Capture the cell that displays the provided text and extract its [x, y] central coordinate. 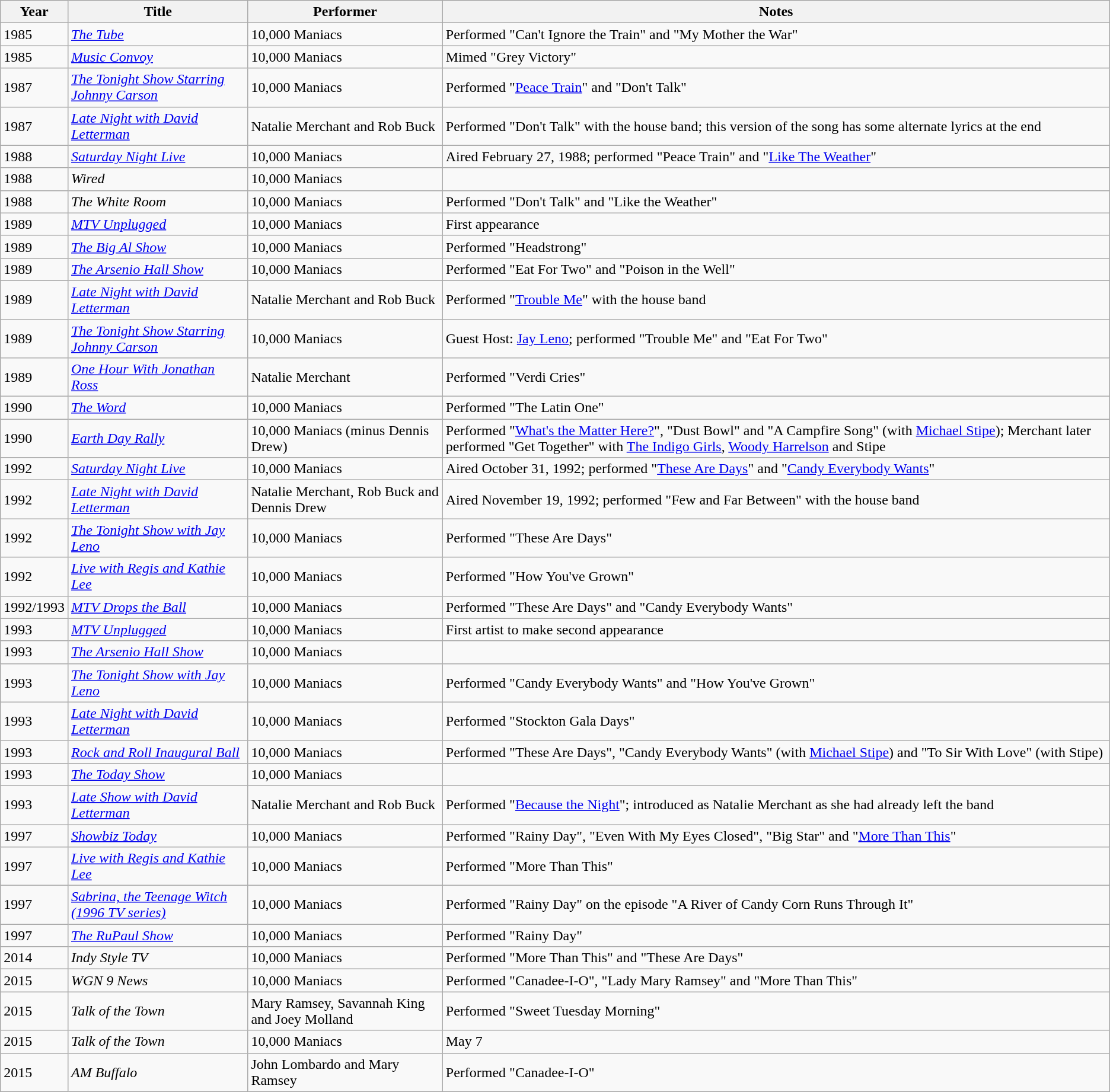
Music Convoy [158, 57]
Mimed "Grey Victory" [776, 57]
Rock and Roll Inaugural Ball [158, 752]
Performed "Can't Ignore the Train" and "My Mother the War" [776, 34]
Aired February 27, 1988; performed "Peace Train" and "Like The Weather" [776, 157]
AM Buffalo [158, 1072]
Year [34, 12]
1992/1993 [34, 607]
Performed "Verdi Cries" [776, 377]
Title [158, 12]
Performed "Because the Night"; introduced as Natalie Merchant as she had already left the band [776, 805]
Performed "These Are Days", "Candy Everybody Wants" (with Michael Stipe) and "To Sir With Love" (with Stipe) [776, 752]
Notes [776, 12]
Performed "The Latin One" [776, 408]
First artist to make second appearance [776, 630]
Performed "Don't Talk" and "Like the Weather" [776, 202]
Natalie Merchant [345, 377]
Mary Ramsey, Savannah King and Joey Molland [345, 1011]
Performed "Headstrong" [776, 247]
Performed "Trouble Me" with the house band [776, 300]
WGN 9 News [158, 981]
First appearance [776, 224]
May 7 [776, 1042]
One Hour With Jonathan Ross [158, 377]
Earth Day Rally [158, 439]
John Lombardo and Mary Ramsey [345, 1072]
Performed "Sweet Tuesday Morning" [776, 1011]
Aired October 31, 1992; performed "These Are Days" and "Candy Everybody Wants" [776, 469]
Performed "Canadee-I-O", "Lady Mary Ramsey" and "More Than This" [776, 981]
Performed "Rainy Day" on the episode "A River of Candy Corn Runs Through It" [776, 905]
Natalie Merchant, Rob Buck and Dennis Drew [345, 499]
The RuPaul Show [158, 935]
Indy Style TV [158, 958]
The White Room [158, 202]
Showbiz Today [158, 835]
Performed "Stockton Gala Days" [776, 721]
Performed "Don't Talk" with the house band; this version of the song has some alternate lyrics at the end [776, 126]
Performed "These Are Days" and "Candy Everybody Wants" [776, 607]
The Today Show [158, 774]
The Big Al Show [158, 247]
The Tube [158, 34]
The Word [158, 408]
Performer [345, 12]
Performed "Peace Train" and "Don't Talk" [776, 88]
Performed "Rainy Day", "Even With My Eyes Closed", "Big Star" and "More Than This" [776, 835]
Performed "Candy Everybody Wants" and "How You've Grown" [776, 683]
Performed "More Than This" [776, 867]
Performed "More Than This" and "These Are Days" [776, 958]
10,000 Maniacs (minus Dennis Drew) [345, 439]
Sabrina, the Teenage Witch (1996 TV series) [158, 905]
Performed "Eat For Two" and "Poison in the Well" [776, 269]
2014 [34, 958]
Aired November 19, 1992; performed "Few and Far Between" with the house band [776, 499]
Performed "How You've Grown" [776, 576]
Performed "Rainy Day" [776, 935]
MTV Drops the Ball [158, 607]
Performed "These Are Days" [776, 538]
Guest Host: Jay Leno; performed "Trouble Me" and "Eat For Two" [776, 338]
Late Show with David Letterman [158, 805]
Performed "Canadee-I-O" [776, 1072]
Wired [158, 179]
